Return the [x, y] coordinate for the center point of the cell that contains the specified text.  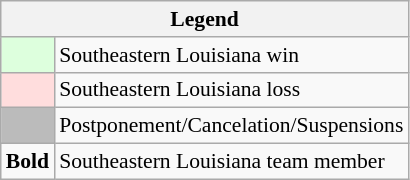
Postponement/Cancelation/Suspensions [231, 126]
Southeastern Louisiana win [231, 55]
Southeastern Louisiana loss [231, 90]
Bold [28, 162]
Southeastern Louisiana team member [231, 162]
Legend [205, 19]
